From the cell containing the given text, extract its center point as [X, Y] coordinate. 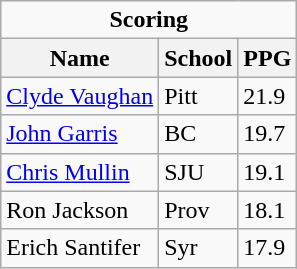
19.1 [268, 172]
BC [198, 134]
John Garris [80, 134]
SJU [198, 172]
Chris Mullin [80, 172]
21.9 [268, 96]
Ron Jackson [80, 210]
Erich Santifer [80, 248]
17.9 [268, 248]
18.1 [268, 210]
PPG [268, 58]
School [198, 58]
Prov [198, 210]
Clyde Vaughan [80, 96]
Syr [198, 248]
Name [80, 58]
Pitt [198, 96]
19.7 [268, 134]
Scoring [149, 20]
